From the cell containing the given text, extract its center point as (x, y) coordinate. 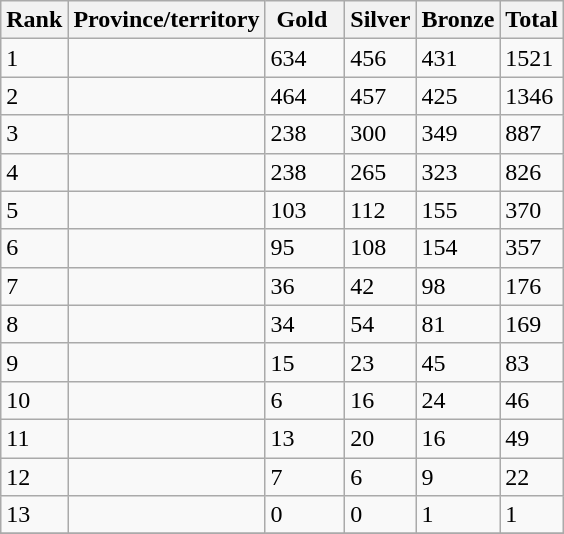
8 (34, 324)
45 (458, 362)
176 (532, 286)
81 (458, 324)
49 (532, 438)
108 (380, 248)
98 (458, 286)
464 (305, 96)
11 (34, 438)
95 (305, 248)
1521 (532, 58)
46 (532, 400)
103 (305, 210)
24 (458, 400)
169 (532, 324)
Province/territory (166, 20)
23 (380, 362)
Rank (34, 20)
1346 (532, 96)
34 (305, 324)
5 (34, 210)
265 (380, 172)
634 (305, 58)
22 (532, 477)
112 (380, 210)
2 (34, 96)
Silver (380, 20)
300 (380, 134)
357 (532, 248)
154 (458, 248)
155 (458, 210)
10 (34, 400)
370 (532, 210)
349 (458, 134)
36 (305, 286)
15 (305, 362)
431 (458, 58)
Total (532, 20)
Gold (305, 20)
887 (532, 134)
54 (380, 324)
457 (380, 96)
3 (34, 134)
425 (458, 96)
Bronze (458, 20)
826 (532, 172)
323 (458, 172)
42 (380, 286)
4 (34, 172)
12 (34, 477)
20 (380, 438)
456 (380, 58)
83 (532, 362)
